Detect which cell encompasses the target text, then output its (x, y) center coordinate. 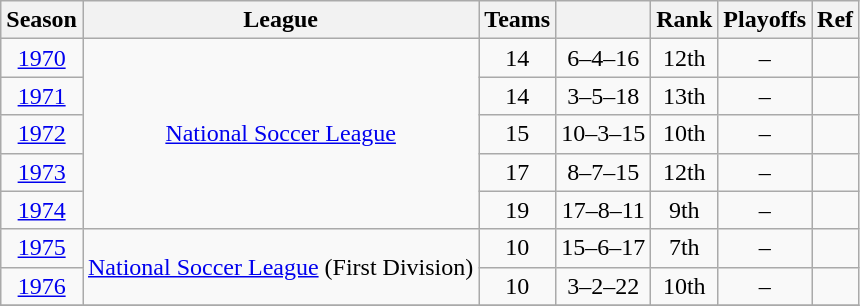
7th (684, 248)
1971 (42, 96)
10–3–15 (604, 134)
1974 (42, 210)
Teams (518, 20)
17–8–11 (604, 210)
Ref (836, 20)
1972 (42, 134)
Rank (684, 20)
1973 (42, 172)
League (280, 20)
6–4–16 (604, 58)
1975 (42, 248)
Season (42, 20)
National Soccer League (First Division) (280, 267)
13th (684, 96)
3–2–22 (604, 286)
Playoffs (765, 20)
17 (518, 172)
1970 (42, 58)
15 (518, 134)
9th (684, 210)
8–7–15 (604, 172)
3–5–18 (604, 96)
19 (518, 210)
National Soccer League (280, 134)
15–6–17 (604, 248)
1976 (42, 286)
